Search for the cell housing the specified text and yield its [x, y] center coordinate. 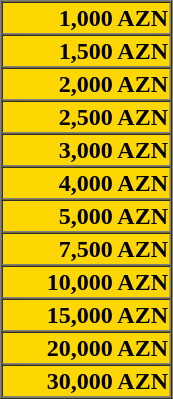
4,000 AZN [87, 182]
2,500 AZN [87, 116]
1,000 AZN [87, 18]
2,000 AZN [87, 84]
7,500 AZN [87, 248]
20,000 AZN [87, 348]
3,000 AZN [87, 150]
1,500 AZN [87, 50]
30,000 AZN [87, 380]
15,000 AZN [87, 314]
10,000 AZN [87, 282]
5,000 AZN [87, 216]
